Provide the (X, Y) coordinate of the cell's center where the given text is located.  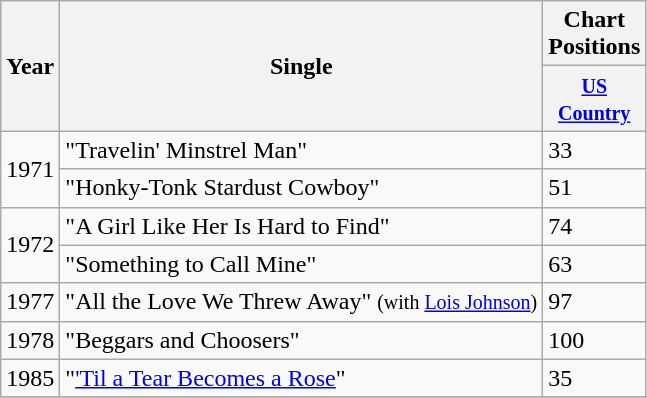
1978 (30, 340)
Single (302, 66)
74 (594, 226)
1985 (30, 378)
"Honky-Tonk Stardust Cowboy" (302, 188)
Chart Positions (594, 34)
63 (594, 264)
51 (594, 188)
1972 (30, 245)
"A Girl Like Her Is Hard to Find" (302, 226)
"Something to Call Mine" (302, 264)
1977 (30, 302)
"All the Love We Threw Away" (with Lois Johnson) (302, 302)
Year (30, 66)
100 (594, 340)
97 (594, 302)
33 (594, 150)
"Travelin' Minstrel Man" (302, 150)
"'Til a Tear Becomes a Rose" (302, 378)
1971 (30, 169)
35 (594, 378)
US Country (594, 98)
"Beggars and Choosers" (302, 340)
